Detect which cell encompasses the target text, then output its [x, y] center coordinate. 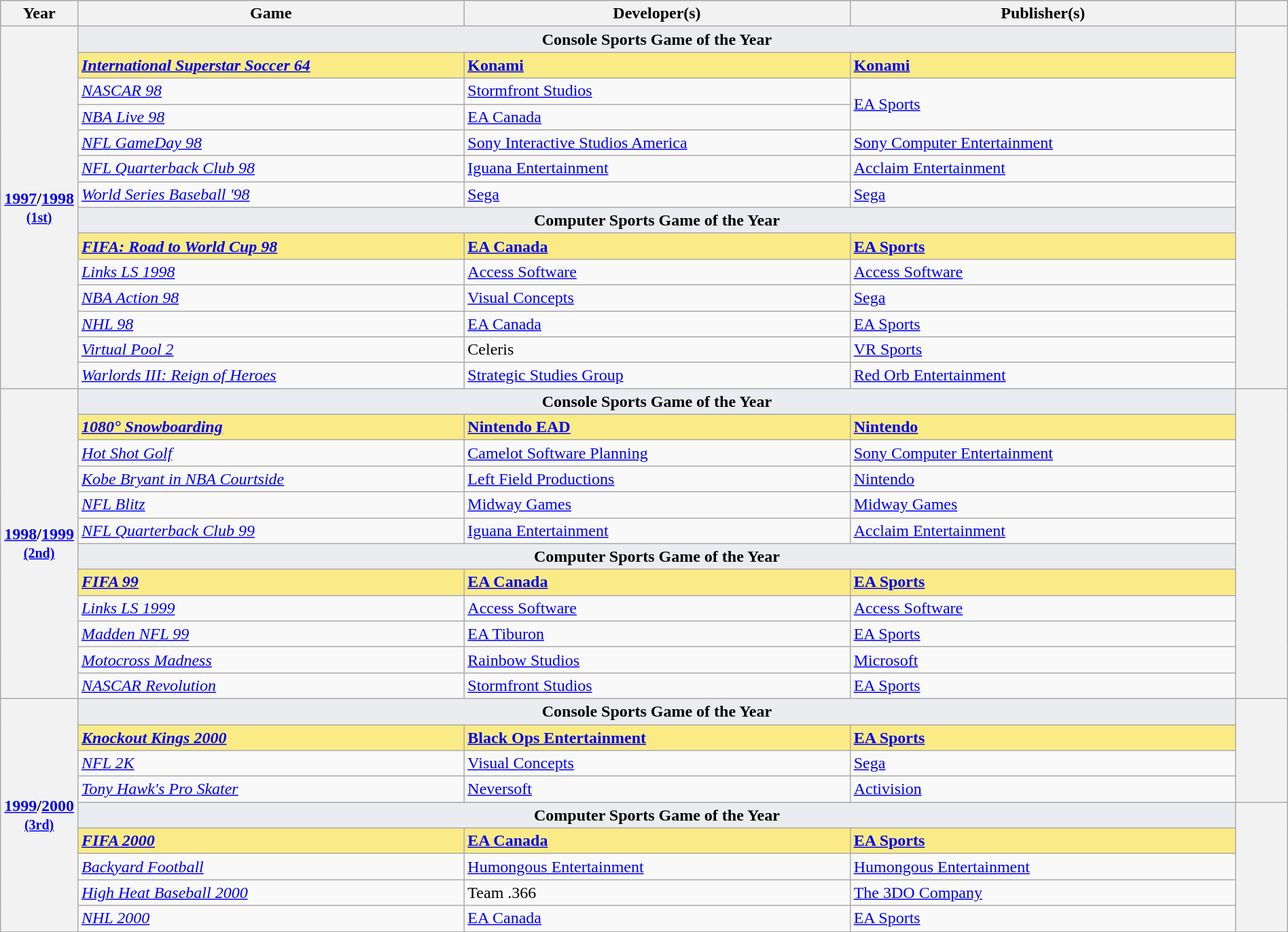
NFL Quarterback Club 99 [270, 531]
Microsoft [1043, 660]
Backyard Football [270, 867]
International Superstar Soccer 64 [270, 65]
NHL 98 [270, 324]
1998/1999 (2nd) [39, 543]
VR Sports [1043, 350]
FIFA 2000 [270, 841]
FIFA 99 [270, 582]
NASCAR Revolution [270, 685]
Camelot Software Planning [657, 453]
1999/2000 (3rd) [39, 815]
Sony Interactive Studios America [657, 143]
Developer(s) [657, 14]
NBA Live 98 [270, 117]
Knockout Kings 2000 [270, 737]
NBA Action 98 [270, 298]
1997/1998 (1st) [39, 208]
NASCAR 98 [270, 91]
Tony Hawk's Pro Skater [270, 789]
NFL Blitz [270, 505]
FIFA: Road to World Cup 98 [270, 246]
NFL Quarterback Club 98 [270, 168]
Celeris [657, 350]
Nintendo EAD [657, 427]
Left Field Productions [657, 479]
Virtual Pool 2 [270, 350]
Publisher(s) [1043, 14]
Links LS 1999 [270, 608]
NFL GameDay 98 [270, 143]
The 3DO Company [1043, 893]
Kobe Bryant in NBA Courtside [270, 479]
Red Orb Entertainment [1043, 376]
Warlords III: Reign of Heroes [270, 376]
Black Ops Entertainment [657, 737]
Year [39, 14]
Madden NFL 99 [270, 634]
NHL 2000 [270, 918]
NFL 2K [270, 764]
Hot Shot Golf [270, 453]
Links LS 1998 [270, 272]
Motocross Madness [270, 660]
EA Tiburon [657, 634]
Strategic Studies Group [657, 376]
1080° Snowboarding [270, 427]
Activision [1043, 789]
Team .366 [657, 893]
Neversoft [657, 789]
Game [270, 14]
High Heat Baseball 2000 [270, 893]
World Series Baseball '98 [270, 194]
Rainbow Studios [657, 660]
